Extract the (X, Y) coordinate from the center of the cell holding the provided text.  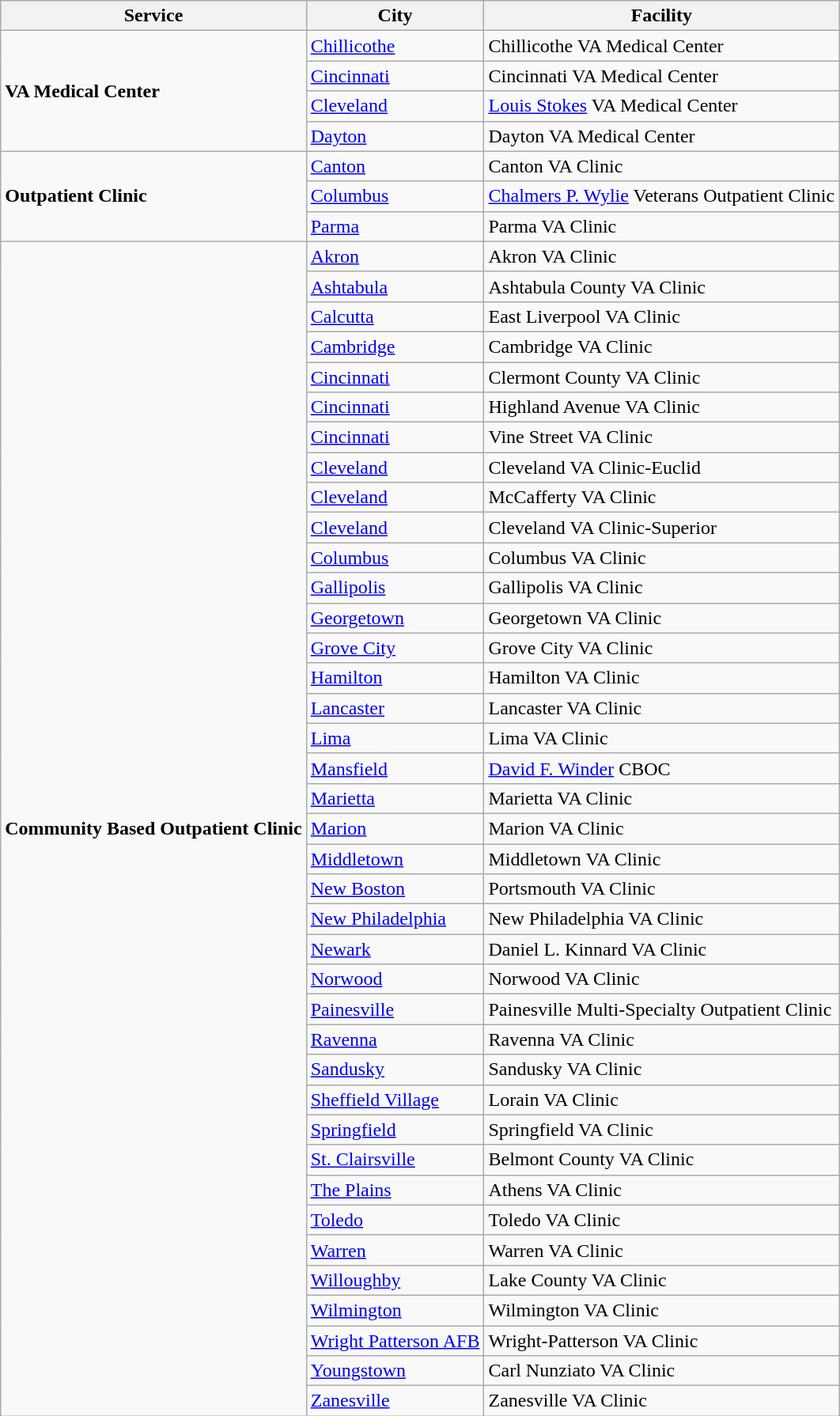
Lima VA Clinic (661, 738)
Clermont County VA Clinic (661, 377)
Grove City VA Clinic (661, 648)
Cambridge (395, 346)
Carl Nunziato VA Clinic (661, 1371)
Lancaster VA Clinic (661, 708)
St. Clairsville (395, 1160)
Sandusky VA Clinic (661, 1070)
New Boston (395, 889)
Chalmers P. Wylie Veterans Outpatient Clinic (661, 196)
Warren VA Clinic (661, 1250)
New Philadelphia (395, 919)
Zanesville VA Clinic (661, 1401)
Gallipolis VA Clinic (661, 588)
Service (153, 16)
Dayton (395, 136)
Dayton VA Medical Center (661, 136)
Highland Avenue VA Clinic (661, 407)
Norwood (395, 979)
Georgetown VA Clinic (661, 618)
Lancaster (395, 708)
Warren (395, 1250)
Columbus VA Clinic (661, 558)
Parma VA Clinic (661, 226)
Athens VA Clinic (661, 1190)
Canton (395, 166)
Cincinnati VA Medical Center (661, 76)
Ashtabula County VA Clinic (661, 286)
Sheffield Village (395, 1100)
Chillicothe (395, 46)
VA Medical Center (153, 91)
Lorain VA Clinic (661, 1100)
Ravenna (395, 1039)
Ashtabula (395, 286)
David F. Winder CBOC (661, 768)
Ravenna VA Clinic (661, 1039)
Norwood VA Clinic (661, 979)
Calcutta (395, 316)
Cleveland VA Clinic-Euclid (661, 468)
Cambridge VA Clinic (661, 346)
Gallipolis (395, 588)
Belmont County VA Clinic (661, 1160)
Springfield VA Clinic (661, 1130)
Wilmington VA Clinic (661, 1310)
Marion (395, 828)
Newark (395, 949)
Chillicothe VA Medical Center (661, 46)
Marion VA Clinic (661, 828)
Toledo VA Clinic (661, 1220)
Portsmouth VA Clinic (661, 889)
Willoughby (395, 1280)
Vine Street VA Clinic (661, 437)
Youngstown (395, 1371)
Zanesville (395, 1401)
City (395, 16)
Outpatient Clinic (153, 196)
Wright-Patterson VA Clinic (661, 1341)
Louis Stokes VA Medical Center (661, 106)
Middletown (395, 858)
Hamilton VA Clinic (661, 678)
Wright Patterson AFB (395, 1341)
Akron VA Clinic (661, 256)
Grove City (395, 648)
Mansfield (395, 768)
Canton VA Clinic (661, 166)
Hamilton (395, 678)
Marietta (395, 798)
The Plains (395, 1190)
Daniel L. Kinnard VA Clinic (661, 949)
Painesville (395, 1009)
Lima (395, 738)
East Liverpool VA Clinic (661, 316)
Facility (661, 16)
Springfield (395, 1130)
Lake County VA Clinic (661, 1280)
McCafferty VA Clinic (661, 498)
Community Based Outpatient Clinic (153, 828)
Parma (395, 226)
Sandusky (395, 1070)
Georgetown (395, 618)
Wilmington (395, 1310)
Middletown VA Clinic (661, 858)
Cleveland VA Clinic-Superior (661, 528)
Toledo (395, 1220)
New Philadelphia VA Clinic (661, 919)
Marietta VA Clinic (661, 798)
Painesville Multi-Specialty Outpatient Clinic (661, 1009)
Akron (395, 256)
